Find where the given text appears and provide that cell's center as (X, Y) coordinate. 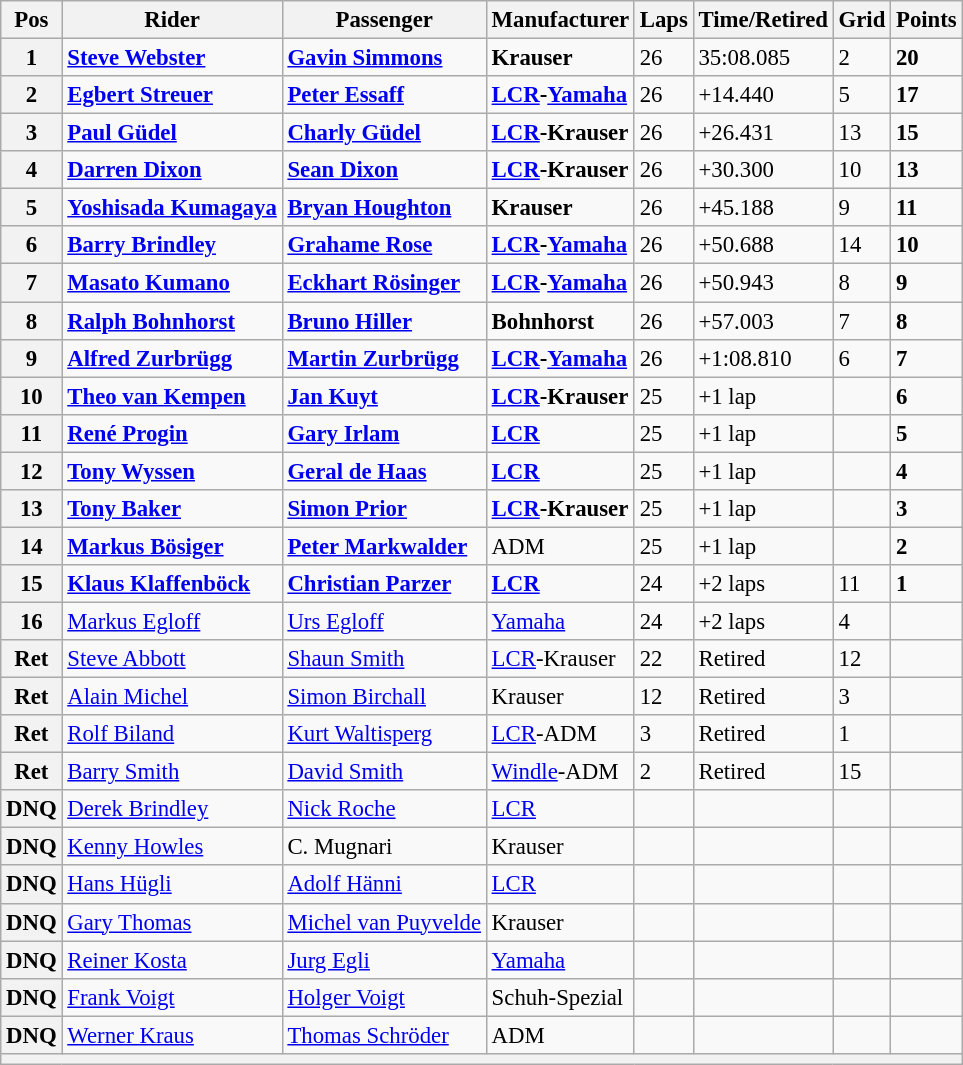
Werner Kraus (172, 1035)
Passenger (384, 20)
22 (664, 659)
Thomas Schröder (384, 1035)
Christian Parzer (384, 584)
Eckhart Rösinger (384, 283)
Peter Essaff (384, 95)
Peter Markwalder (384, 546)
17 (926, 95)
Nick Roche (384, 809)
Markus Egloff (172, 621)
Hans Hügli (172, 885)
Rolf Biland (172, 734)
20 (926, 58)
Time/Retired (763, 20)
Martin Zurbrügg (384, 358)
Barry Brindley (172, 245)
Simon Prior (384, 509)
Grid (862, 20)
Charly Güdel (384, 133)
35:08.085 (763, 58)
Derek Brindley (172, 809)
+14.440 (763, 95)
Gary Thomas (172, 922)
Darren Dixon (172, 170)
Pos (32, 20)
+50.943 (763, 283)
Klaus Klaffenböck (172, 584)
René Progin (172, 433)
C. Mugnari (384, 847)
Steve Webster (172, 58)
Schuh-Spezial (560, 997)
Steve Abbott (172, 659)
Theo van Kempen (172, 396)
Paul Güdel (172, 133)
Holger Voigt (384, 997)
Frank Voigt (172, 997)
Windle-ADM (560, 772)
+30.300 (763, 170)
Alain Michel (172, 697)
Shaun Smith (384, 659)
Urs Egloff (384, 621)
Bruno Hiller (384, 321)
Markus Bösiger (172, 546)
Bryan Houghton (384, 208)
Gary Irlam (384, 433)
Yoshisada Kumagaya (172, 208)
Grahame Rose (384, 245)
16 (32, 621)
+26.431 (763, 133)
Rider (172, 20)
Kurt Waltisperg (384, 734)
Kenny Howles (172, 847)
Bohnhorst (560, 321)
LCR-ADM (560, 734)
David Smith (384, 772)
+45.188 (763, 208)
Masato Kumano (172, 283)
Sean Dixon (384, 170)
Jurg Egli (384, 960)
+1:08.810 (763, 358)
+57.003 (763, 321)
Alfred Zurbrügg (172, 358)
Laps (664, 20)
Michel van Puyvelde (384, 922)
Geral de Haas (384, 471)
Gavin Simmons (384, 58)
Tony Wyssen (172, 471)
Egbert Streuer (172, 95)
Simon Birchall (384, 697)
Points (926, 20)
Jan Kuyt (384, 396)
Ralph Bohnhorst (172, 321)
+50.688 (763, 245)
Tony Baker (172, 509)
Manufacturer (560, 20)
Adolf Hänni (384, 885)
Reiner Kosta (172, 960)
Barry Smith (172, 772)
